Determine the [X, Y] coordinate at the center of the cell enclosing the given text.  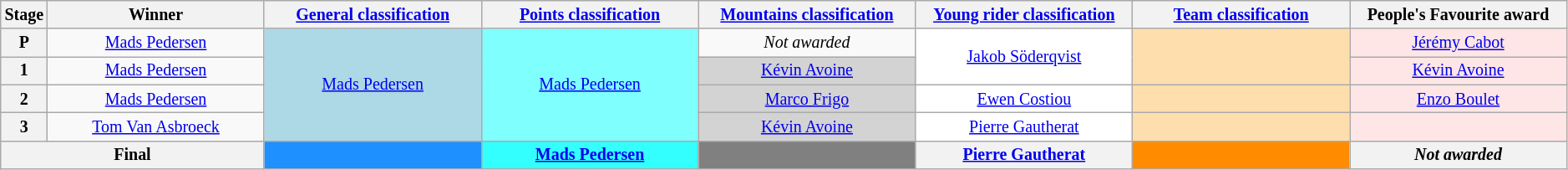
Ewen Costiou [1024, 99]
Young rider classification [1024, 15]
Tom Van Asbroeck [155, 127]
Jakob Söderqvist [1024, 57]
3 [24, 127]
1 [24, 70]
General classification [373, 15]
Jérémy Cabot [1459, 44]
Enzo Boulet [1459, 99]
Marco Frigo [807, 99]
Points classification [590, 15]
P [24, 44]
Stage [24, 15]
2 [24, 99]
Winner [155, 15]
People's Favourite award [1459, 15]
Team classification [1241, 15]
Final [132, 154]
Mountains classification [807, 15]
